Output the (x, y) coordinate of the center of the cell containing the given text.  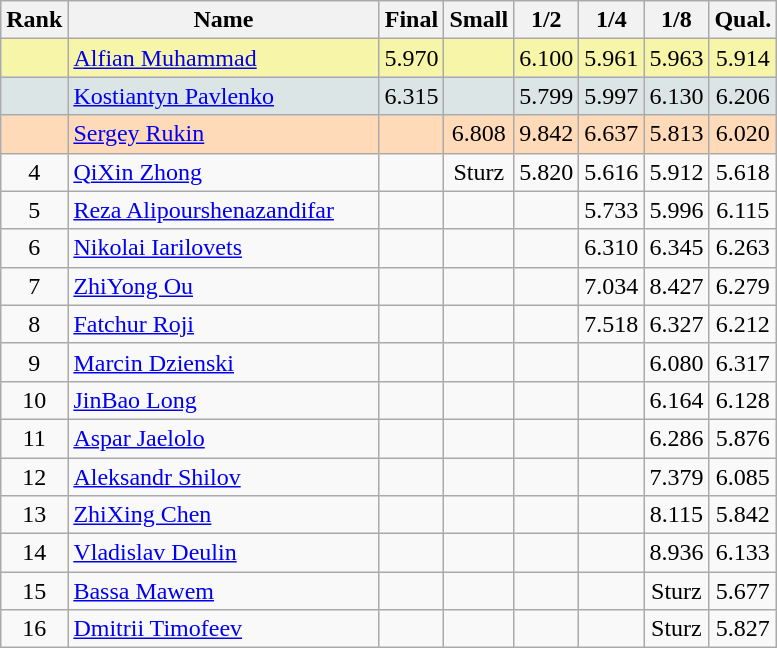
4 (34, 172)
6.133 (743, 553)
Rank (34, 20)
6.310 (612, 248)
QiXin Zhong (224, 172)
Small (479, 20)
16 (34, 629)
6 (34, 248)
Bassa Mawem (224, 591)
5.616 (612, 172)
7.379 (676, 477)
5.961 (612, 58)
Fatchur Roji (224, 324)
Reza Alipourshenazandifar (224, 210)
5.876 (743, 438)
6.315 (412, 96)
6.212 (743, 324)
7 (34, 286)
8.115 (676, 515)
1/4 (612, 20)
13 (34, 515)
Nikolai Iarilovets (224, 248)
6.100 (546, 58)
11 (34, 438)
6.317 (743, 362)
6.808 (479, 134)
5.963 (676, 58)
6.206 (743, 96)
15 (34, 591)
JinBao Long (224, 400)
Marcin Dzienski (224, 362)
6.327 (676, 324)
6.279 (743, 286)
6.130 (676, 96)
5.912 (676, 172)
5.997 (612, 96)
5.914 (743, 58)
6.637 (612, 134)
Vladislav Deulin (224, 553)
ZhiYong Ou (224, 286)
5.733 (612, 210)
5.677 (743, 591)
Aspar Jaelolo (224, 438)
5.820 (546, 172)
Name (224, 20)
5.618 (743, 172)
Dmitrii Timofeev (224, 629)
8.936 (676, 553)
Sergey Rukin (224, 134)
6.286 (676, 438)
12 (34, 477)
14 (34, 553)
9 (34, 362)
1/8 (676, 20)
6.164 (676, 400)
8.427 (676, 286)
ZhiXing Chen (224, 515)
6.345 (676, 248)
6.263 (743, 248)
8 (34, 324)
6.020 (743, 134)
Alfian Muhammad (224, 58)
6.080 (676, 362)
Kostiantyn Pavlenko (224, 96)
5.799 (546, 96)
5.813 (676, 134)
9.842 (546, 134)
1/2 (546, 20)
5 (34, 210)
6.115 (743, 210)
7.518 (612, 324)
6.085 (743, 477)
5.842 (743, 515)
Qual. (743, 20)
5.970 (412, 58)
5.827 (743, 629)
Final (412, 20)
6.128 (743, 400)
5.996 (676, 210)
Aleksandr Shilov (224, 477)
10 (34, 400)
7.034 (612, 286)
